Find where the given text appears and provide that cell's center as (x, y) coordinate. 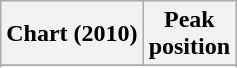
Chart (2010) (72, 34)
Peakposition (189, 34)
